Determine the [X, Y] coordinate at the center of the cell enclosing the given text.  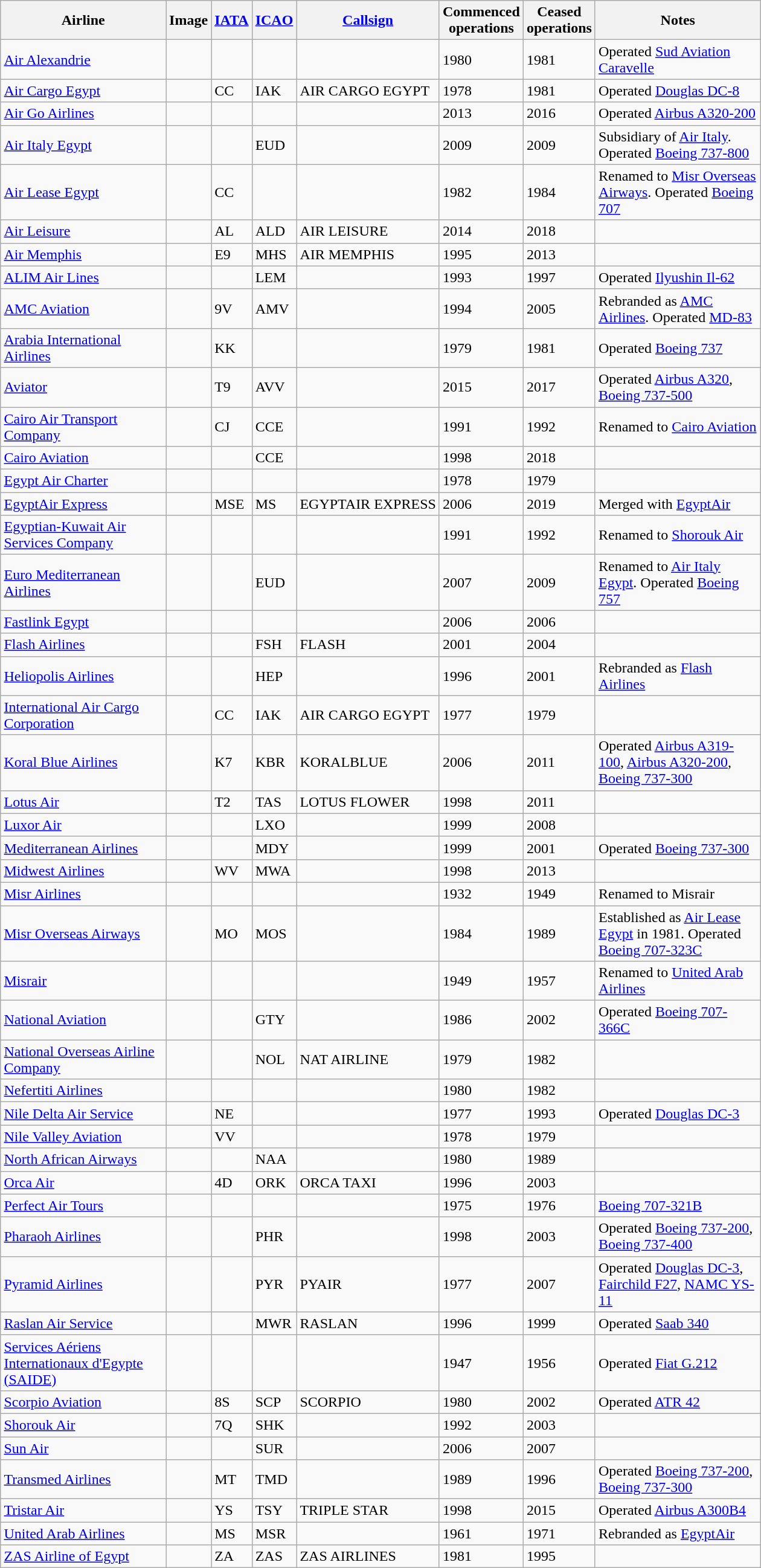
YS [232, 1511]
International Air Cargo Corporation [83, 715]
Operated Airbus A319-100, Airbus A320-200, Boeing 737-300 [678, 763]
Air Leisure [83, 231]
Operated Douglas DC-3 [678, 1114]
SCP [274, 1402]
1947 [481, 1363]
2016 [559, 114]
NAA [274, 1160]
Rebranded as AMC Airlines. Operated MD-83 [678, 308]
7Q [232, 1425]
2017 [559, 387]
Rebranded as EgyptAir [678, 1534]
Operated Boeing 737 [678, 348]
Mediterranean Airlines [83, 848]
Sun Air [83, 1448]
Air Alexandrie [83, 59]
Cairo Air Transport Company [83, 427]
Operated Airbus A320, Boeing 737-500 [678, 387]
E9 [232, 254]
1961 [481, 1534]
Notes [678, 21]
AIR MEMPHIS [368, 254]
GTY [274, 1020]
Euro Mediterranean Airlines [83, 582]
Fastlink Egypt [83, 622]
AVV [274, 387]
AL [232, 231]
Air Cargo Egypt [83, 91]
SHK [274, 1425]
2008 [559, 825]
K7 [232, 763]
Perfect Air Tours [83, 1205]
PYAIR [368, 1284]
1932 [481, 894]
Operated Boeing 737-200, Boeing 737-400 [678, 1236]
LEM [274, 277]
Transmed Airlines [83, 1479]
NOL [274, 1060]
Scorpio Aviation [83, 1402]
National Overseas Airline Company [83, 1060]
Tristar Air [83, 1511]
Egypt Air Charter [83, 481]
9V [232, 308]
Shorouk Air [83, 1425]
Renamed to Air Italy Egypt. Operated Boeing 757 [678, 582]
Operated Douglas DC-3, Fairchild F27, NAMC YS-11 [678, 1284]
4D [232, 1182]
Renamed to Shorouk Air [678, 535]
ZAS [274, 1557]
TAS [274, 802]
Misr Airlines [83, 894]
1976 [559, 1205]
Cairo Aviation [83, 458]
Air Go Airlines [83, 114]
Operated Airbus A320-200 [678, 114]
Operated Sud Aviation Caravelle [678, 59]
PHR [274, 1236]
MT [232, 1479]
Operated Ilyushin Il-62 [678, 277]
Commencedoperations [481, 21]
Operated Boeing 737-200, Boeing 737-300 [678, 1479]
Aviator [83, 387]
1986 [481, 1020]
ALIM Air Lines [83, 277]
NAT AIRLINE [368, 1060]
HEP [274, 676]
Arabia International Airlines [83, 348]
1975 [481, 1205]
EGYPTAIR EXPRESS [368, 504]
Operated Douglas DC-8 [678, 91]
National Aviation [83, 1020]
Nile Valley Aviation [83, 1137]
Air Memphis [83, 254]
LXO [274, 825]
Raslan Air Service [83, 1323]
Subsidiary of Air Italy. Operated Boeing 737-800 [678, 145]
AMV [274, 308]
MHS [274, 254]
Operated ATR 42 [678, 1402]
TMD [274, 1479]
Operated Airbus A300B4 [678, 1511]
ZA [232, 1557]
2014 [481, 231]
Renamed to Cairo Aviation [678, 427]
Operated Fiat G.212 [678, 1363]
TSY [274, 1511]
Nefertiti Airlines [83, 1091]
MDY [274, 848]
Lotus Air [83, 802]
North African Airways [83, 1160]
Air Italy Egypt [83, 145]
FSH [274, 645]
Misrair [83, 981]
Operated Boeing 707-366C [678, 1020]
IATA [232, 21]
ICAO [274, 21]
MO [232, 933]
1971 [559, 1534]
TRIPLE STAR [368, 1511]
ZAS Airline of Egypt [83, 1557]
T9 [232, 387]
United Arab Airlines [83, 1534]
CJ [232, 427]
8S [232, 1402]
KK [232, 348]
SCORPIO [368, 1402]
Pyramid Airlines [83, 1284]
Merged with EgyptAir [678, 504]
Services Aériens Internationaux d'Egypte (SAIDE) [83, 1363]
KBR [274, 763]
Operated Boeing 737-300 [678, 848]
VV [232, 1137]
1994 [481, 308]
ORCA TAXI [368, 1182]
LOTUS FLOWER [368, 802]
MWA [274, 871]
Heliopolis Airlines [83, 676]
ZAS AIRLINES [368, 1557]
RASLAN [368, 1323]
Flash Airlines [83, 645]
PYR [274, 1284]
MSR [274, 1534]
NE [232, 1114]
Misr Overseas Airways [83, 933]
Air Lease Egypt [83, 192]
Koral Blue Airlines [83, 763]
KORALBLUE [368, 763]
SUR [274, 1448]
1997 [559, 277]
AIR LEISURE [368, 231]
ORK [274, 1182]
Ceasedoperations [559, 21]
T2 [232, 802]
MOS [274, 933]
1956 [559, 1363]
2019 [559, 504]
MWR [274, 1323]
EgyptAir Express [83, 504]
Image [188, 21]
Renamed to Misr Overseas Airways. Operated Boeing 707 [678, 192]
MSE [232, 504]
Midwest Airlines [83, 871]
AMC Aviation [83, 308]
Luxor Air [83, 825]
Airline [83, 21]
Pharaoh Airlines [83, 1236]
Established as Air Lease Egypt in 1981. Operated Boeing 707-323C [678, 933]
2005 [559, 308]
Operated Saab 340 [678, 1323]
1957 [559, 981]
2004 [559, 645]
Boeing 707-321B [678, 1205]
Rebranded as Flash Airlines [678, 676]
Renamed to United Arab Airlines [678, 981]
ALD [274, 231]
Callsign [368, 21]
Nile Delta Air Service [83, 1114]
FLASH [368, 645]
WV [232, 871]
Orca Air [83, 1182]
Renamed to Misrair [678, 894]
Egyptian-Kuwait Air Services Company [83, 535]
